Locate the cell with the specified text and output its (X, Y) center coordinate. 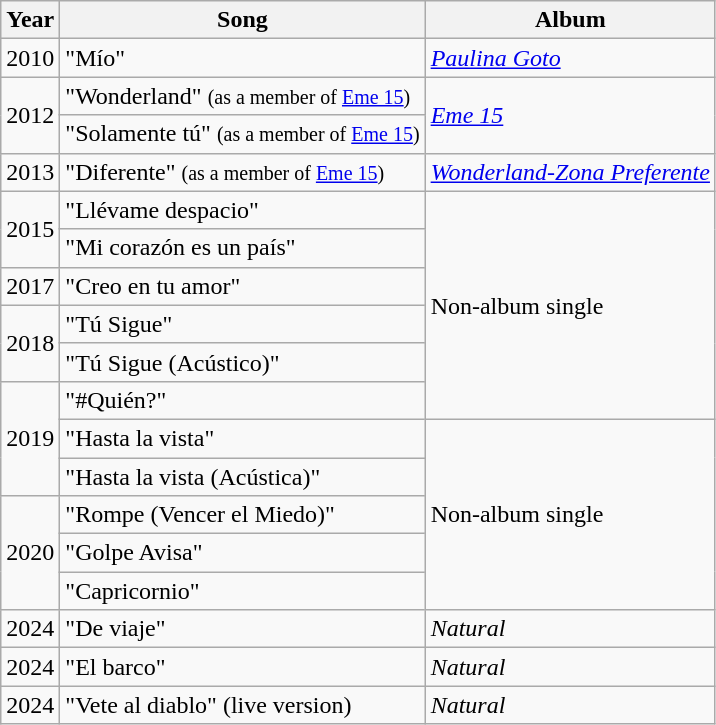
"Diferente" (as a member of Eme 15) (242, 172)
"#Quién?" (242, 400)
"Capricornio" (242, 591)
"El barco" (242, 667)
2015 (30, 229)
2020 (30, 553)
2010 (30, 58)
"Hasta la vista (Acústica)" (242, 477)
"Mi corazón es un país" (242, 248)
"Tú Sigue" (242, 324)
Wonderland-Zona Preferente (570, 172)
"Mío" (242, 58)
"De viaje" (242, 629)
Eme 15 (570, 115)
"Wonderland" (as a member of Eme 15) (242, 96)
Album (570, 20)
"Vete al diablo" (live version) (242, 705)
"Solamente tú" (as a member of Eme 15) (242, 134)
Paulina Goto (570, 58)
2013 (30, 172)
2017 (30, 286)
2012 (30, 115)
"Golpe Avisa" (242, 553)
"Hasta la vista" (242, 438)
2018 (30, 343)
"Creo en tu amor" (242, 286)
"Tú Sigue (Acústico)" (242, 362)
"Llévame despacio" (242, 210)
2019 (30, 438)
Year (30, 20)
"Rompe (Vencer el Miedo)" (242, 515)
Song (242, 20)
